Determine the (X, Y) coordinate at the center of the cell enclosing the given text.  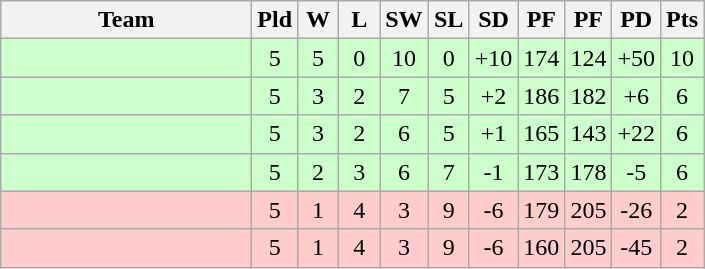
-5 (636, 172)
Pts (682, 20)
Pld (275, 20)
PD (636, 20)
+6 (636, 96)
+2 (494, 96)
L (360, 20)
178 (588, 172)
W (318, 20)
182 (588, 96)
-26 (636, 210)
174 (542, 58)
Team (126, 20)
+1 (494, 134)
179 (542, 210)
160 (542, 248)
+22 (636, 134)
SL (448, 20)
SW (404, 20)
-45 (636, 248)
124 (588, 58)
-1 (494, 172)
SD (494, 20)
+50 (636, 58)
143 (588, 134)
186 (542, 96)
165 (542, 134)
+10 (494, 58)
173 (542, 172)
